Locate the cell with the specified text and output its [x, y] center coordinate. 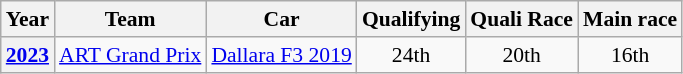
ART Grand Prix [130, 55]
Quali Race [522, 19]
Dallara F3 2019 [281, 55]
24th [411, 55]
20th [522, 55]
2023 [28, 55]
Team [130, 19]
16th [630, 55]
Year [28, 19]
Qualifying [411, 19]
Main race [630, 19]
Car [281, 19]
